Identify which cell holds the provided text, then report its [x, y] central coordinate. 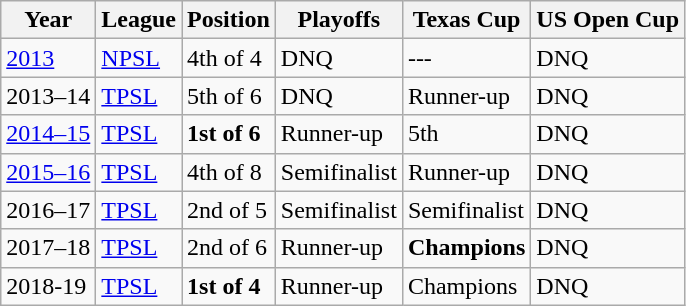
4th of 8 [229, 172]
2nd of 6 [229, 248]
2nd of 5 [229, 210]
2014–15 [48, 134]
4th of 4 [229, 58]
2013 [48, 58]
2013–14 [48, 96]
League [139, 20]
Playoffs [338, 20]
Texas Cup [466, 20]
Position [229, 20]
US Open Cup [608, 20]
2016–17 [48, 210]
2017–18 [48, 248]
1st of 4 [229, 286]
2015–16 [48, 172]
1st of 6 [229, 134]
Year [48, 20]
2018-19 [48, 286]
5th of 6 [229, 96]
NPSL [139, 58]
--- [466, 58]
5th [466, 134]
